Locate the cell with the specified text and output its (x, y) center coordinate. 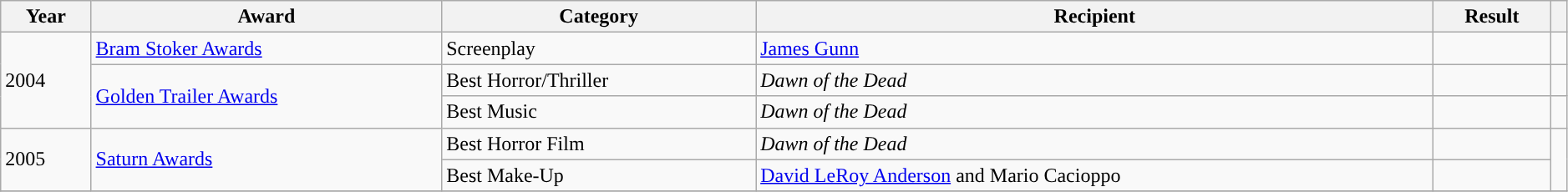
Best Music (599, 112)
Category (599, 17)
Screenplay (599, 48)
David LeRoy Anderson and Mario Cacioppo (1094, 175)
Saturn Awards (266, 159)
Best Horror/Thriller (599, 80)
Bram Stoker Awards (266, 48)
Best Make-Up (599, 175)
Best Horror Film (599, 144)
2004 (46, 80)
Recipient (1094, 17)
Result (1492, 17)
Golden Trailer Awards (266, 96)
Award (266, 17)
James Gunn (1094, 48)
2005 (46, 159)
Year (46, 17)
